Identify which cell holds the provided text, then report its (x, y) central coordinate. 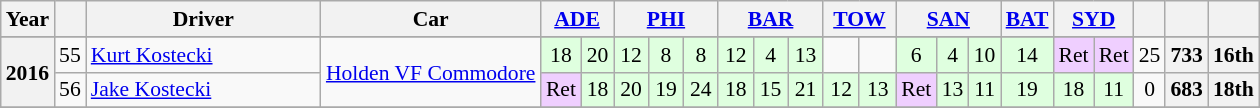
TOW (860, 19)
24 (700, 90)
ADE (576, 19)
Car (431, 19)
683 (1186, 90)
14 (1028, 55)
Jake Kostecki (204, 90)
0 (1150, 90)
18th (1234, 90)
733 (1186, 55)
10 (985, 55)
Kurt Kostecki (204, 55)
21 (806, 90)
Driver (204, 19)
56 (70, 90)
BAR (770, 19)
15 (770, 90)
25 (1150, 55)
Year (28, 19)
PHI (666, 19)
55 (70, 55)
Holden VF Commodore (431, 72)
16th (1234, 55)
BAT (1028, 19)
2016 (28, 72)
6 (916, 55)
SYD (1094, 19)
SAN (948, 19)
